Determine the [X, Y] coordinate at the center of the cell enclosing the given text.  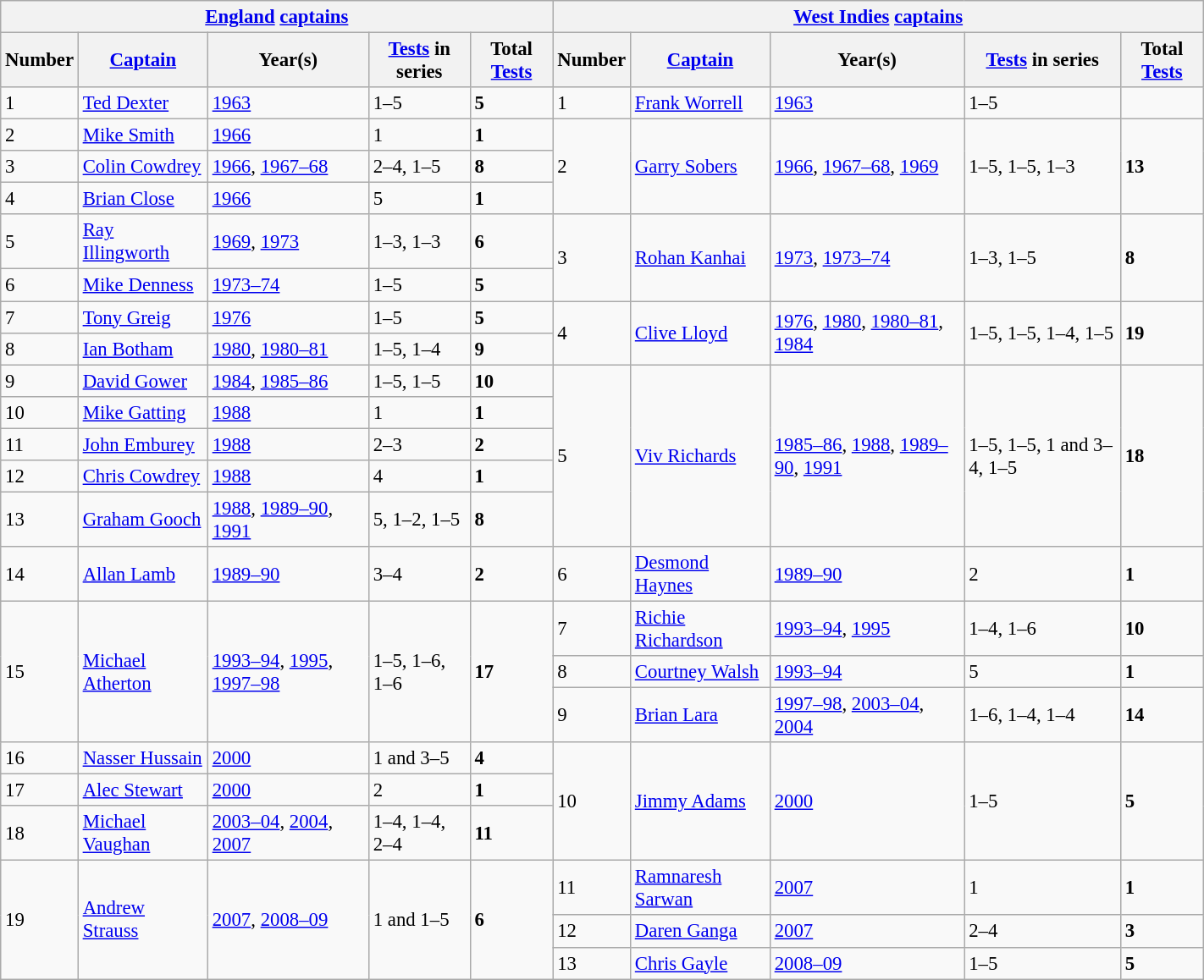
Ramnaresh Sarwan [701, 889]
Michael Atherton [142, 672]
1976 [288, 317]
1973–74 [288, 285]
1988, 1989–90, 1991 [288, 520]
Viv Richards [701, 455]
1973, 1973–74 [867, 258]
1 and 3–5 [419, 758]
1984, 1985–86 [288, 381]
Nasser Hussain [142, 758]
David Gower [142, 381]
Ted Dexter [142, 103]
Andrew Strauss [142, 920]
2008–09 [867, 963]
Courtney Walsh [701, 672]
2–3 [419, 444]
1980, 1980–81 [288, 349]
Mike Gatting [142, 412]
Chris Cowdrey [142, 476]
1966, 1967–68, 1969 [867, 168]
1–3, 1–3 [419, 242]
Desmond Haynes [701, 574]
Ray Illingworth [142, 242]
Rohan Kanhai [701, 258]
Graham Gooch [142, 520]
1–5, 1–4 [419, 349]
Richie Richardson [701, 628]
Michael Vaughan [142, 833]
1–5, 1–6, 1–6 [419, 672]
5, 1–2, 1–5 [419, 520]
Clive Lloyd [701, 333]
West Indies captains [878, 17]
15 [40, 672]
Frank Worrell [701, 103]
2–4 [1042, 932]
England captains [277, 17]
Chris Gayle [701, 963]
Brian Lara [701, 716]
1–4, 1–6 [1042, 628]
Brian Close [142, 199]
2007, 2008–09 [288, 920]
1993–94, 1995, 1997–98 [288, 672]
John Emburey [142, 444]
Jimmy Adams [701, 801]
1976, 1980, 1980–81, 1984 [867, 333]
Colin Cowdrey [142, 167]
1969, 1973 [288, 242]
1985–86, 1988, 1989–90, 1991 [867, 455]
1993–94, 1995 [867, 628]
3–4 [419, 574]
1997–98, 2003–04, 2004 [867, 716]
1993–94 [867, 672]
1–5, 1–5 [419, 381]
1–5, 1–5, 1–4, 1–5 [1042, 333]
1–3, 1–5 [1042, 258]
Allan Lamb [142, 574]
1966, 1967–68 [288, 167]
1–5, 1–5, 1 and 3–4, 1–5 [1042, 455]
1–4, 1–4, 2–4 [419, 833]
1–6, 1–4, 1–4 [1042, 716]
1 and 1–5 [419, 920]
Mike Smith [142, 135]
2–4, 1–5 [419, 167]
2003–04, 2004, 2007 [288, 833]
Garry Sobers [701, 168]
Alec Stewart [142, 790]
Daren Ganga [701, 932]
Tony Greig [142, 317]
Ian Botham [142, 349]
Mike Denness [142, 285]
1–5, 1–5, 1–3 [1042, 168]
16 [40, 758]
